Find where the given text appears and provide that cell's center as (X, Y) coordinate. 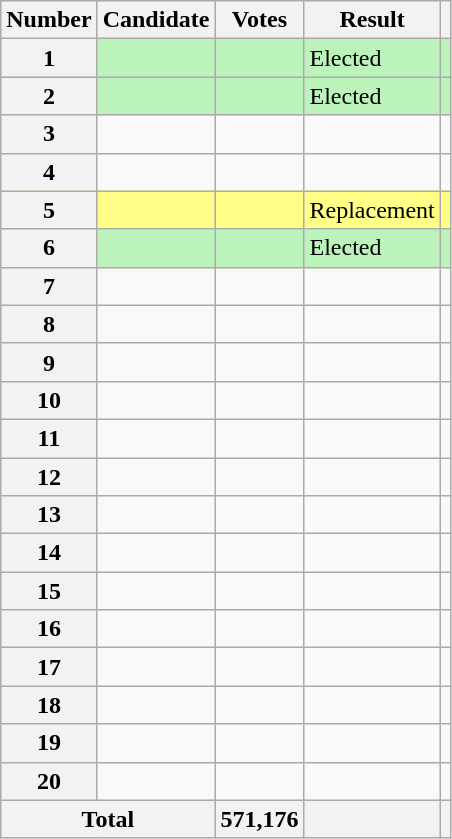
Total (108, 819)
Replacement (372, 210)
20 (49, 781)
1 (49, 58)
6 (49, 248)
2 (49, 96)
5 (49, 210)
Votes (260, 20)
4 (49, 172)
15 (49, 591)
18 (49, 705)
10 (49, 400)
16 (49, 629)
3 (49, 134)
8 (49, 324)
9 (49, 362)
Number (49, 20)
17 (49, 667)
14 (49, 553)
Candidate (156, 20)
7 (49, 286)
Result (372, 20)
12 (49, 477)
571,176 (260, 819)
19 (49, 743)
11 (49, 438)
13 (49, 515)
